Find where the given text appears and provide that cell's center as (x, y) coordinate. 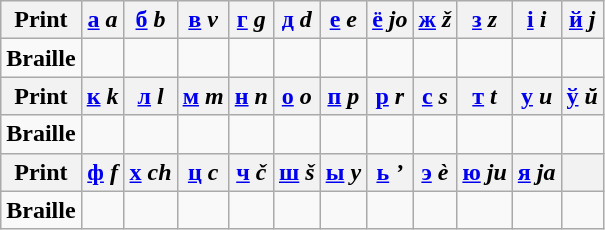
а a (102, 20)
к k (102, 96)
ў ŭ (582, 96)
й j (582, 20)
у u (536, 96)
ю ju (484, 172)
ё jo (390, 20)
і i (536, 20)
ь ’ (390, 172)
ф f (102, 172)
ж ž (435, 20)
б b (150, 20)
ш š (296, 172)
ц c (203, 172)
н n (251, 96)
о o (296, 96)
д d (296, 20)
п p (343, 96)
е e (343, 20)
ы y (343, 172)
т t (484, 96)
з z (484, 20)
я ja (536, 172)
с s (435, 96)
х ch (150, 172)
г g (251, 20)
э è (435, 172)
р r (390, 96)
м m (203, 96)
л l (150, 96)
в v (203, 20)
ч č (251, 172)
